For the text-containing cell, return its midpoint in (x, y) coordinate format. 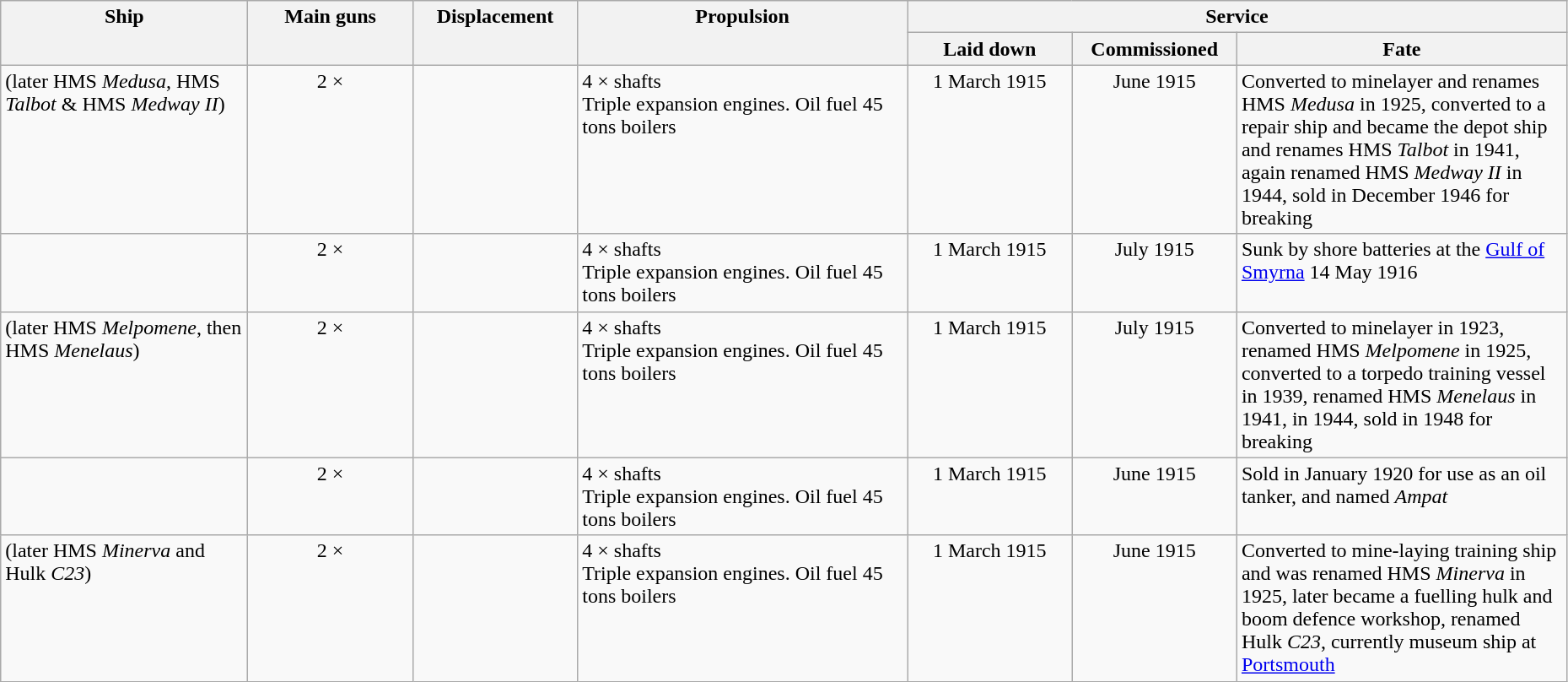
(later HMS Medusa, HMS Talbot & HMS Medway II) (125, 149)
Displacement (494, 33)
Sold in January 1920 for use as an oil tanker, and named Ampat (1402, 496)
Laid down (990, 49)
Ship (125, 33)
Sunk by shore batteries at the Gulf of Smyrna 14 May 1916 (1402, 273)
Fate (1402, 49)
Commissioned (1154, 49)
Service (1237, 17)
(later HMS Minerva and Hulk C23) (125, 608)
Main guns (331, 33)
Propulsion (742, 33)
(later HMS Melpomene, then HMS Menelaus) (125, 385)
